Provide the (x, y) coordinate of the cell's center where the given text is located.  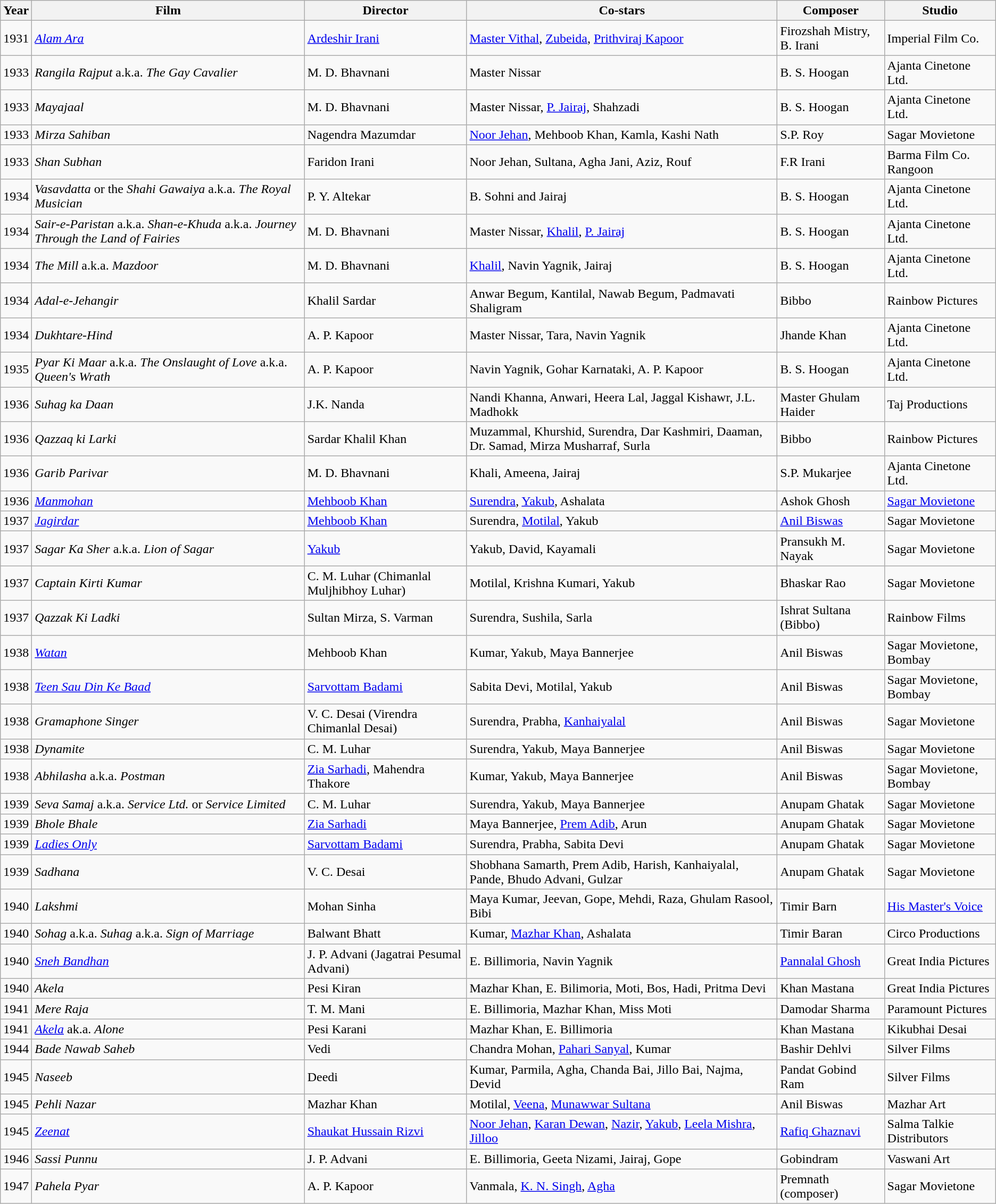
The Mill a.k.a. Mazdoor (168, 266)
Faridon Irani (385, 162)
Chandra Mohan, Pahari Sanyal, Kumar (622, 1049)
Khalil, Navin Yagnik, Jairaj (622, 266)
Pehli Nazar (168, 1104)
Sohag a.k.a. Suhag a.k.a. Sign of Marriage (168, 934)
J. P. Advani (Jagatrai Pesumal Advani) (385, 961)
Sardar Khalil Khan (385, 439)
Akela (168, 989)
Ardeshir Irani (385, 38)
Dynamite (168, 749)
Motilal, Veena, Munawwar Sultana (622, 1104)
Timir Baran (831, 934)
Pesi Karani (385, 1029)
Surendra, Motilal, Yakub (622, 521)
Ashok Ghosh (831, 501)
Maya Kumar, Jeevan, Gope, Mehdi, Raza, Ghulam Rasool, Bibi (622, 906)
Master Nissar, Tara, Navin Yagnik (622, 335)
Firozshah Mistry, B. Irani (831, 38)
Pandat Gobind Ram (831, 1076)
Akela ak.a. Alone (168, 1029)
Vanmala, K. N. Singh, Agha (622, 1186)
Mazhar Khan, E. Billimoria (622, 1029)
Film (168, 11)
Deedi (385, 1076)
Jhande Khan (831, 335)
Jagirdar (168, 521)
Vaswani Art (940, 1159)
Sultan Mirza, S. Varman (385, 618)
Muzammal, Khurshid, Surendra, Dar Kashmiri, Daaman, Dr. Samad, Mirza Musharraf, Surla (622, 439)
Watan (168, 652)
Zia Sarhadi (385, 824)
Khali, Ameena, Jairaj (622, 473)
Pransukh M. Nayak (831, 549)
Maya Bannerjee, Prem Adib, Arun (622, 824)
1947 (16, 1186)
Abhilasha a.k.a. Postman (168, 776)
Surendra, Prabha, Sabita Devi (622, 844)
Khalil Sardar (385, 300)
Qazzaq ki Larki (168, 439)
Teen Sau Din Ke Baad (168, 687)
Bashir Dehlvi (831, 1049)
Naseeb (168, 1076)
Rafiq Ghaznavi (831, 1132)
Mohan Sinha (385, 906)
Vasavdatta or the Shahi Gawaiya a.k.a. The Royal Musician (168, 197)
Noor Jehan, Mehboob Khan, Kamla, Kashi Nath (622, 135)
Mazhar Khan (385, 1104)
1931 (16, 38)
Sabita Devi, Motilal, Yakub (622, 687)
Gobindram (831, 1159)
Composer (831, 11)
Premnath (composer) (831, 1186)
Gramaphone Singer (168, 721)
Motilal, Krishna Kumari, Yakub (622, 583)
Balwant Bhatt (385, 934)
Year (16, 11)
Zia Sarhadi, Mahendra Thakore (385, 776)
1935 (16, 369)
Noor Jehan, Karan Dewan, Nazir, Yakub, Leela Mishra, Jilloo (622, 1132)
E. Billimoria, Mazhar Khan, Miss Moti (622, 1009)
J.K. Nanda (385, 404)
Mayajaal (168, 107)
Mazhar Khan, E. Bilimoria, Moti, Bos, Hadi, Pritma Devi (622, 989)
Bhaskar Rao (831, 583)
Paramount Pictures (940, 1009)
Timir Barn (831, 906)
Damodar Sharma (831, 1009)
Navin Yagnik, Gohar Karnataki, A. P. Kapoor (622, 369)
Yakub (385, 549)
Co-stars (622, 11)
Adal-e-Jehangir (168, 300)
Studio (940, 11)
T. M. Mani (385, 1009)
1946 (16, 1159)
Lakshmi (168, 906)
Mirza Sahiban (168, 135)
Sagar Ka Sher a.k.a. Lion of Sagar (168, 549)
Manmohan (168, 501)
Rangila Rajput a.k.a. The Gay Cavalier (168, 72)
Master Vithal, Zubeida, Prithviraj Kapoor (622, 38)
F.R Irani (831, 162)
Master Nissar (622, 72)
Shan Subhan (168, 162)
Pahela Pyar (168, 1186)
V. C. Desai (385, 871)
C. M. Luhar (Chimanlal Muljhibhoy Luhar) (385, 583)
Kumar, Mazhar Khan, Ashalata (622, 934)
Mazhar Art (940, 1104)
S.P. Roy (831, 135)
Sneh Bandhan (168, 961)
Qazzak Ki Ladki (168, 618)
Zeenat (168, 1132)
Ladies Only (168, 844)
Imperial Film Co. (940, 38)
S.P. Mukarjee (831, 473)
Kumar, Parmila, Agha, Chanda Bai, Jillo Bai, Najma, Devid (622, 1076)
Sassi Punnu (168, 1159)
Alam Ara (168, 38)
Ishrat Sultana (Bibbo) (831, 618)
Seva Samaj a.k.a. Service Ltd. or Service Limited (168, 804)
Surendra, Yakub, Ashalata (622, 501)
Bhole Bhale (168, 824)
Nandi Khanna, Anwari, Heera Lal, Jaggal Kishawr, J.L. Madhokk (622, 404)
Barma Film Co. Rangoon (940, 162)
Master Nissar, P. Jairaj, Shahzadi (622, 107)
Sair-e-Paristan a.k.a. Shan-e-Khuda a.k.a. Journey Through the Land of Fairies (168, 231)
Master Ghulam Haider (831, 404)
His Master's Voice (940, 906)
J. P. Advani (385, 1159)
Mere Raja (168, 1009)
Salma Talkie Distributors (940, 1132)
Captain Kirti Kumar (168, 583)
Surendra, Sushila, Sarla (622, 618)
Pannalal Ghosh (831, 961)
Suhag ka Daan (168, 404)
Bade Nawab Saheb (168, 1049)
Shaukat Hussain Rizvi (385, 1132)
Director (385, 11)
Nagendra Mazumdar (385, 135)
Anwar Begum, Kantilal, Nawab Begum, Padmavati Shaligram (622, 300)
Dukhtare-Hind (168, 335)
Sadhana (168, 871)
Master Nissar, Khalil, P. Jairaj (622, 231)
E. Billimoria, Geeta Nizami, Jairaj, Gope (622, 1159)
B. Sohni and Jairaj (622, 197)
Noor Jehan, Sultana, Agha Jani, Aziz, Rouf (622, 162)
Circo Productions (940, 934)
Garib Parivar (168, 473)
Yakub, David, Kayamali (622, 549)
Kikubhai Desai (940, 1029)
V. C. Desai (Virendra Chimanlal Desai) (385, 721)
Shobhana Samarth, Prem Adib, Harish, Kanhaiyalal, Pande, Bhudo Advani, Gulzar (622, 871)
Surendra, Prabha, Kanhaiyalal (622, 721)
1944 (16, 1049)
Rainbow Films (940, 618)
Pyar Ki Maar a.k.a. The Onslaught of Love a.k.a. Queen's Wrath (168, 369)
Taj Productions (940, 404)
Pesi Kiran (385, 989)
E. Billimoria, Navin Yagnik (622, 961)
P. Y. Altekar (385, 197)
Vedi (385, 1049)
